Identify which cell holds the provided text, then report its [x, y] central coordinate. 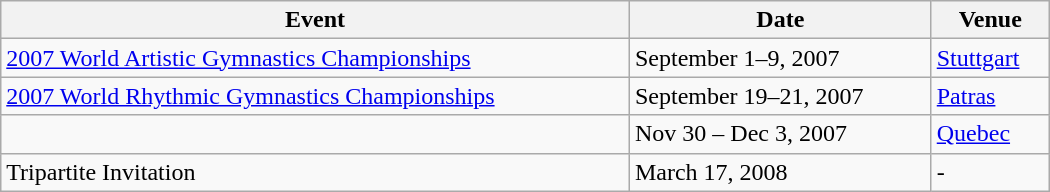
March 17, 2008 [780, 172]
Tripartite Invitation [316, 172]
September 19–21, 2007 [780, 96]
Quebec [990, 134]
Date [780, 20]
- [990, 172]
Event [316, 20]
Nov 30 – Dec 3, 2007 [780, 134]
2007 World Rhythmic Gymnastics Championships [316, 96]
Venue [990, 20]
Patras [990, 96]
2007 World Artistic Gymnastics Championships [316, 58]
September 1–9, 2007 [780, 58]
Stuttgart [990, 58]
